Provide the (X, Y) coordinate of the cell's center where the given text is located.  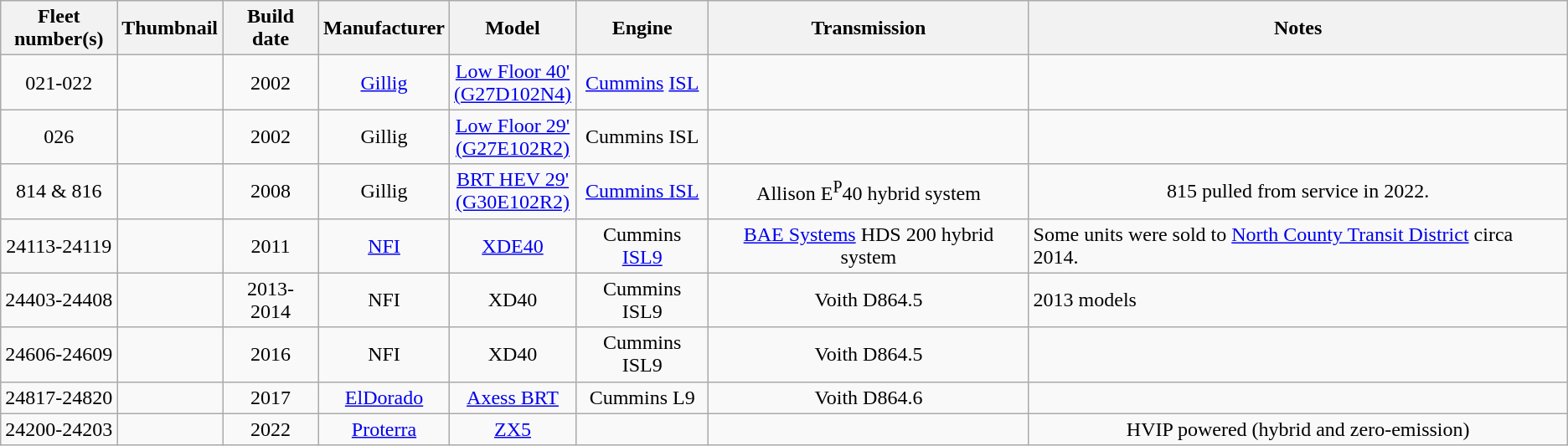
HVIP powered (hybrid and zero-emission) (1298, 429)
XDE40 (513, 246)
Model (513, 28)
Notes (1298, 28)
Axess BRT (513, 397)
Engine (642, 28)
2011 (271, 246)
2013 models (1298, 300)
021-022 (59, 82)
Thumbnail (170, 28)
Low Floor 40'(G27D102N4) (513, 82)
2008 (271, 191)
24113-24119 (59, 246)
Fleetnumber(s) (59, 28)
Low Floor 29'(G27E102R2) (513, 137)
Builddate (271, 28)
2016 (271, 355)
026 (59, 137)
2022 (271, 429)
2013-2014 (271, 300)
Transmission (869, 28)
24817-24820 (59, 397)
24606-24609 (59, 355)
BRT HEV 29'(G30E102R2) (513, 191)
Voith D864.6 (869, 397)
Manufacturer (384, 28)
ZX5 (513, 429)
Some units were sold to North County Transit District circa 2014. (1298, 246)
815 pulled from service in 2022. (1298, 191)
24403-24408 (59, 300)
BAE Systems HDS 200 hybrid system (869, 246)
Allison EP40 hybrid system (869, 191)
2017 (271, 397)
Proterra (384, 429)
Cummins L9 (642, 397)
24200-24203 (59, 429)
ElDorado (384, 397)
814 & 816 (59, 191)
